Pinpoint the cell where the given text exists, returning its (X, Y) midpoint coordinate. 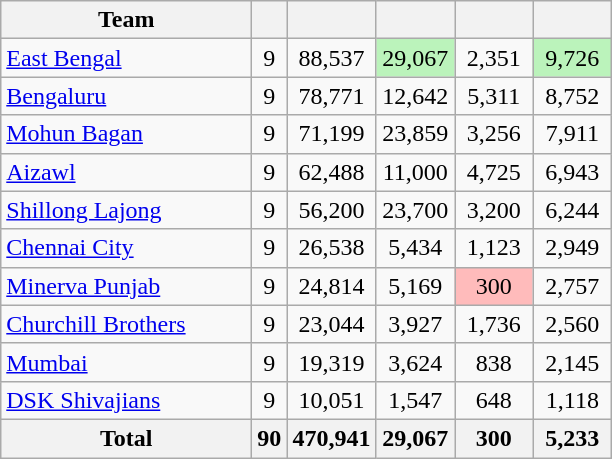
DSK Shivajians (126, 400)
1,123 (494, 248)
3,927 (416, 324)
Chennai City (126, 248)
Mumbai (126, 362)
Shillong Lajong (126, 210)
Team (126, 20)
24,814 (332, 286)
23,044 (332, 324)
23,700 (416, 210)
9,726 (572, 58)
26,538 (332, 248)
2,560 (572, 324)
2,757 (572, 286)
Aizawl (126, 172)
23,859 (416, 134)
10,051 (332, 400)
2,145 (572, 362)
11,000 (416, 172)
470,941 (332, 438)
6,943 (572, 172)
90 (270, 438)
Total (126, 438)
71,199 (332, 134)
Bengaluru (126, 96)
1,547 (416, 400)
1,736 (494, 324)
648 (494, 400)
3,200 (494, 210)
Churchill Brothers (126, 324)
3,256 (494, 134)
7,911 (572, 134)
62,488 (332, 172)
78,771 (332, 96)
5,169 (416, 286)
1,118 (572, 400)
88,537 (332, 58)
Minerva Punjab (126, 286)
5,434 (416, 248)
5,311 (494, 96)
8,752 (572, 96)
56,200 (332, 210)
12,642 (416, 96)
2,949 (572, 248)
Mohun Bagan (126, 134)
2,351 (494, 58)
5,233 (572, 438)
4,725 (494, 172)
6,244 (572, 210)
838 (494, 362)
East Bengal (126, 58)
19,319 (332, 362)
3,624 (416, 362)
